Pinpoint the cell where the given text exists, returning its (x, y) midpoint coordinate. 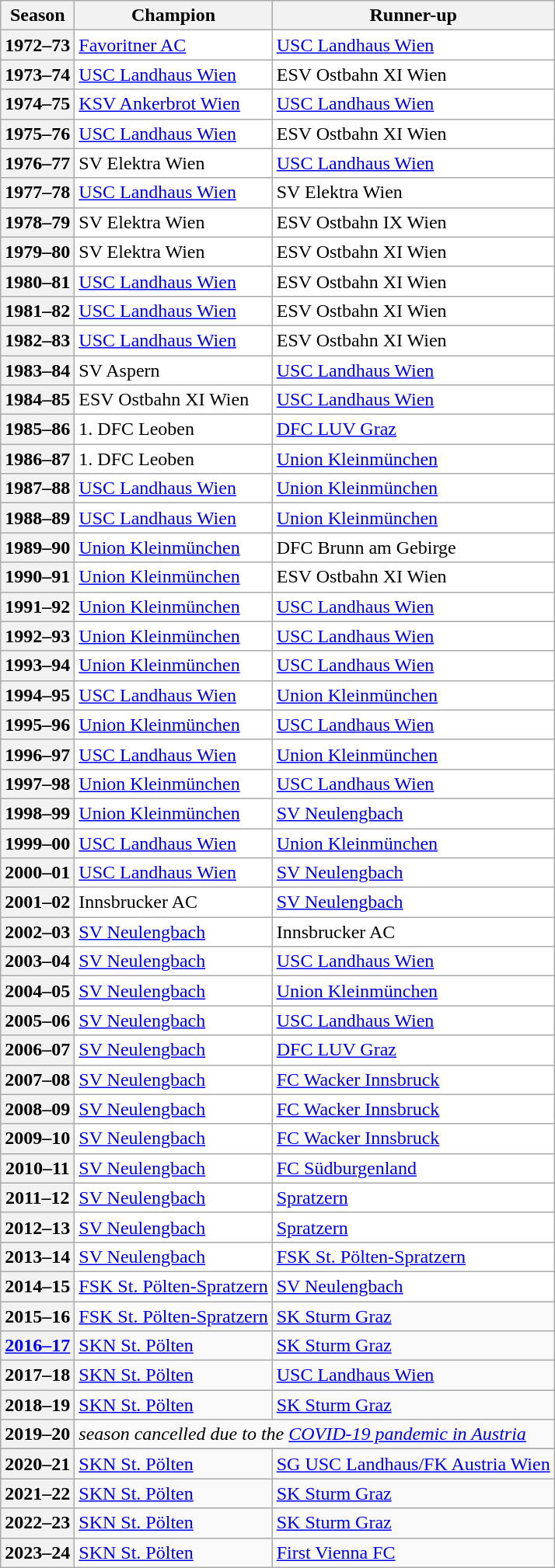
1975–76 (37, 134)
2007–08 (37, 1080)
2003–04 (37, 961)
1982–83 (37, 340)
1998–99 (37, 813)
1972–73 (37, 45)
1988–89 (37, 518)
1994–95 (37, 695)
Champion (173, 16)
Runner-up (414, 16)
2001–02 (37, 902)
1992–93 (37, 636)
2018–19 (37, 1405)
2013–14 (37, 1257)
First Vienna FC (414, 1552)
2020–21 (37, 1464)
2015–16 (37, 1316)
2023–24 (37, 1552)
DFC Brunn am Gebirge (414, 548)
2014–15 (37, 1286)
1977–78 (37, 193)
1996–97 (37, 754)
KSV Ankerbrot Wien (173, 104)
1986–87 (37, 459)
2016–17 (37, 1346)
1981–82 (37, 311)
1976–77 (37, 163)
season cancelled due to the COVID-19 pandemic in Austria (314, 1434)
1991–92 (37, 607)
Favoritner AC (173, 45)
2006–07 (37, 1050)
2009–10 (37, 1139)
2002–03 (37, 932)
1984–85 (37, 400)
1980–81 (37, 281)
SG USC Landhaus/FK Austria Wien (414, 1464)
1989–90 (37, 548)
2022–23 (37, 1523)
2012–13 (37, 1227)
2004–05 (37, 991)
1987–88 (37, 488)
1990–91 (37, 577)
2008–09 (37, 1109)
ESV Ostbahn IX Wien (414, 222)
2011–12 (37, 1198)
1983–84 (37, 370)
1974–75 (37, 104)
1979–80 (37, 252)
1993–94 (37, 666)
1973–74 (37, 75)
1985–86 (37, 429)
1995–96 (37, 725)
Season (37, 16)
2019–20 (37, 1434)
1978–79 (37, 222)
1999–00 (37, 843)
2021–22 (37, 1493)
2005–06 (37, 1020)
2017–18 (37, 1375)
SV Aspern (173, 370)
2010–11 (37, 1168)
FC Südburgenland (414, 1168)
2000–01 (37, 873)
1997–98 (37, 784)
